Search for the cell housing the specified text and yield its (X, Y) center coordinate. 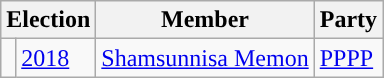
Party (348, 20)
Shamsunnisa Memon (205, 58)
2018 (56, 58)
Election (48, 20)
PPPP (348, 58)
Member (205, 20)
